Scan for the cell matching the given text and deliver its (X, Y) coordinate at center. 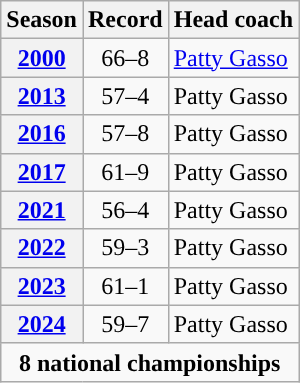
2021 (42, 210)
Record (125, 20)
2000 (42, 58)
61–1 (125, 286)
2024 (42, 324)
59–3 (125, 248)
2016 (42, 134)
57–4 (125, 96)
2023 (42, 286)
2017 (42, 172)
Season (42, 20)
61–9 (125, 172)
66–8 (125, 58)
59–7 (125, 324)
Head coach (233, 20)
2013 (42, 96)
57–8 (125, 134)
2022 (42, 248)
56–4 (125, 210)
8 national championships (150, 362)
